Identify which cell holds the provided text, then report its (X, Y) central coordinate. 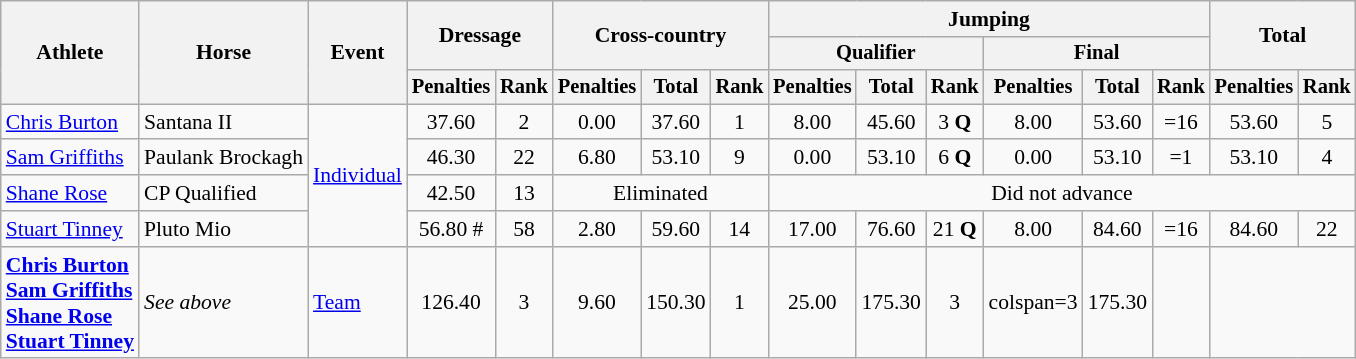
21 Q (955, 229)
Pluto Mio (224, 229)
Cross-country (660, 36)
Stuart Tinney (70, 229)
Did not advance (1062, 193)
126.40 (451, 303)
Dressage (480, 36)
6.80 (597, 158)
=1 (1181, 158)
56.80 # (451, 229)
42.50 (451, 193)
Santana II (224, 122)
Final (1097, 54)
Individual (358, 175)
Event (358, 52)
9 (740, 158)
Team (358, 303)
Athlete (70, 52)
13 (524, 193)
Sam Griffiths (70, 158)
CP Qualified (224, 193)
Chris BurtonSam GriffithsShane RoseStuart Tinney (70, 303)
2 (524, 122)
Qualifier (876, 54)
Horse (224, 52)
59.60 (676, 229)
76.60 (890, 229)
Paulank Brockagh (224, 158)
6 Q (955, 158)
Eliminated (660, 193)
5 (1327, 122)
See above (224, 303)
Shane Rose (70, 193)
3 Q (955, 122)
58 (524, 229)
14 (740, 229)
Chris Burton (70, 122)
17.00 (812, 229)
46.30 (451, 158)
colspan=3 (1034, 303)
Jumping (989, 19)
9.60 (597, 303)
25.00 (812, 303)
45.60 (890, 122)
150.30 (676, 303)
4 (1327, 158)
2.80 (597, 229)
